Detect which cell encompasses the target text, then output its [x, y] center coordinate. 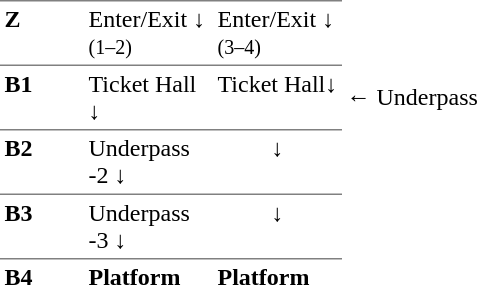
Ticket Hall↓ [278, 96]
B2 [42, 161]
B3 [42, 226]
Z [42, 32]
B1 [42, 96]
Ticket Hall ↓ [148, 96]
Enter/Exit ↓(3–4) [278, 32]
Underpass -3 ↓ [148, 226]
Enter/Exit ↓(1–2) [148, 32]
Underpass -2 ↓ [148, 161]
